For the text-containing cell, return its midpoint in [x, y] coordinate format. 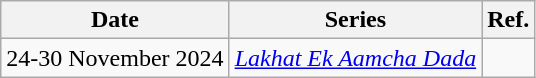
Series [356, 20]
Ref. [508, 20]
Lakhat Ek Aamcha Dada [356, 58]
Date [115, 20]
24-30 November 2024 [115, 58]
